For the text-containing cell, return its midpoint in [X, Y] coordinate format. 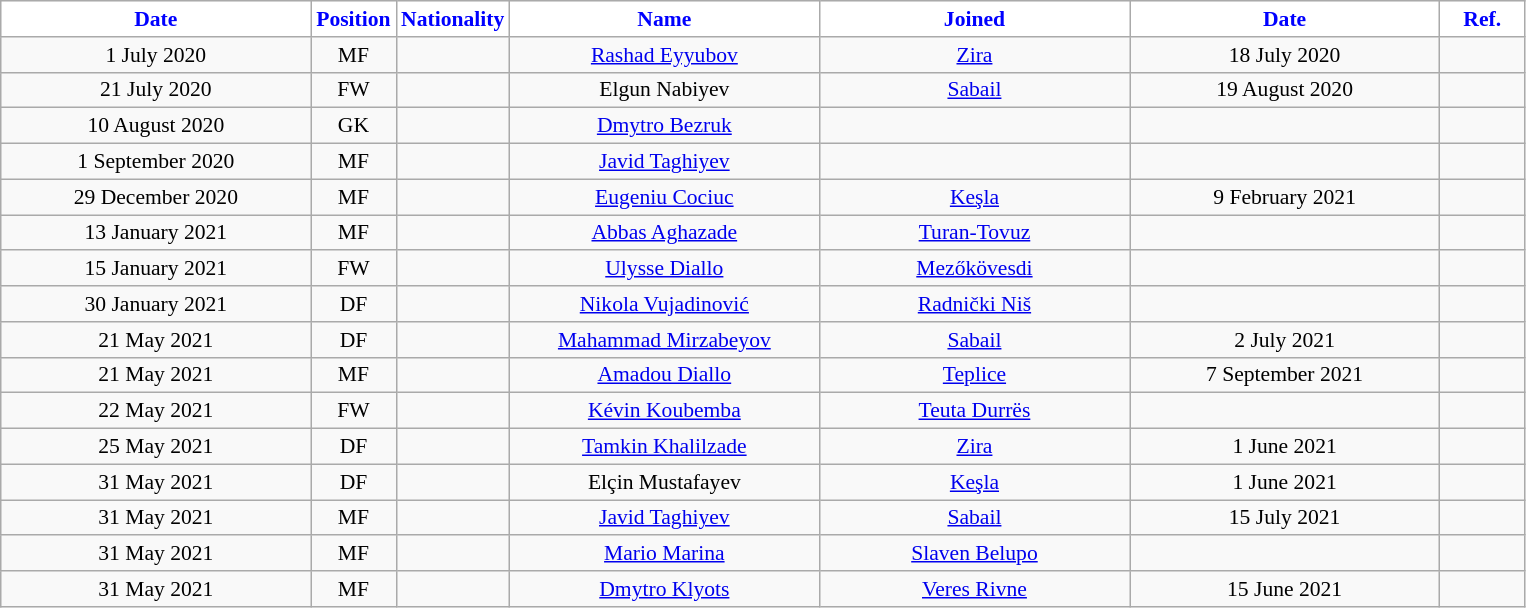
Joined [974, 19]
15 July 2021 [1285, 518]
22 May 2021 [156, 411]
Mezőkövesdi [974, 269]
13 January 2021 [156, 233]
Rashad Eyyubov [664, 55]
15 June 2021 [1285, 589]
GK [354, 126]
21 July 2020 [156, 90]
10 August 2020 [156, 126]
15 January 2021 [156, 269]
30 January 2021 [156, 304]
Dmytro Klyots [664, 589]
Kévin Koubemba [664, 411]
2 July 2021 [1285, 340]
25 May 2021 [156, 447]
Nikola Vujadinović [664, 304]
Tamkin Khalilzade [664, 447]
29 December 2020 [156, 197]
Veres Rivne [974, 589]
Turan-Tovuz [974, 233]
Amadou Diallo [664, 375]
9 February 2021 [1285, 197]
Ulysse Diallo [664, 269]
Dmytro Bezruk [664, 126]
1 September 2020 [156, 162]
Eugeniu Cociuc [664, 197]
Mahammad Mirzabeyov [664, 340]
Slaven Belupo [974, 554]
Ref. [1482, 19]
Teplice [974, 375]
1 July 2020 [156, 55]
Nationality [452, 19]
Position [354, 19]
7 September 2021 [1285, 375]
Radnički Niš [974, 304]
Elçin Mustafayev [664, 482]
Elgun Nabiyev [664, 90]
Mario Marina [664, 554]
Teuta Durrës [974, 411]
Name [664, 19]
19 August 2020 [1285, 90]
18 July 2020 [1285, 55]
Abbas Aghazade [664, 233]
